From the cell containing the given text, extract its center point as [x, y] coordinate. 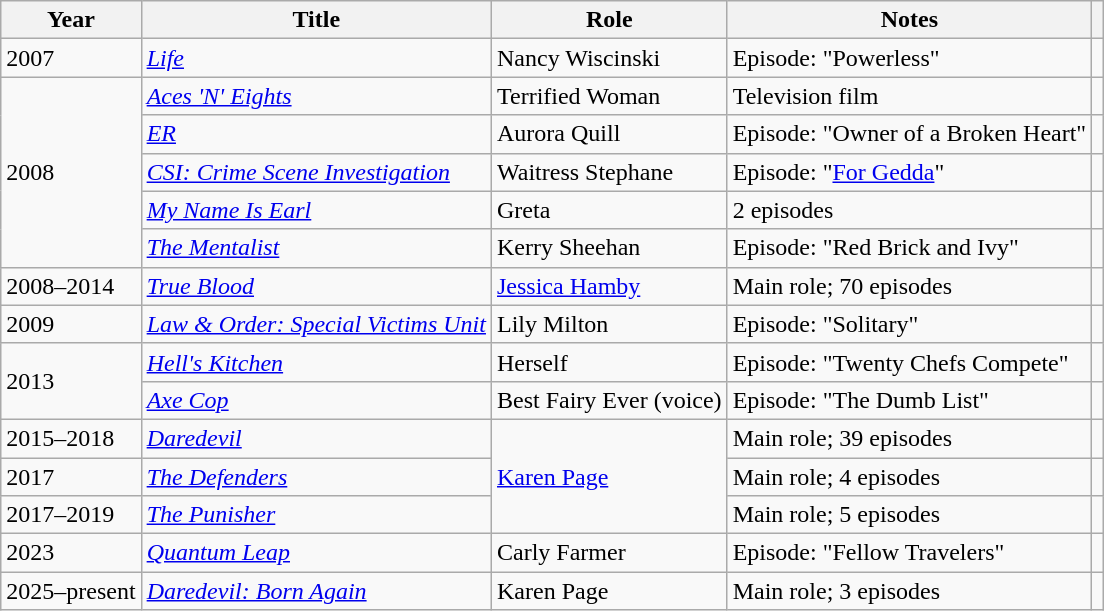
Television film [910, 96]
2007 [71, 58]
Episode: "The Dumb List" [910, 400]
Main role; 3 episodes [910, 591]
Episode: "Red Brick and Ivy" [910, 248]
Daredevil: Born Again [316, 591]
Aces 'N' Eights [316, 96]
Title [316, 20]
Nancy Wiscinski [609, 58]
Main role; 4 episodes [910, 477]
Episode: "Fellow Travelers" [910, 553]
2015–2018 [71, 438]
Main role; 70 episodes [910, 286]
2017 [71, 477]
Episode: "Owner of a Broken Heart" [910, 134]
2008–2014 [71, 286]
Daredevil [316, 438]
Carly Farmer [609, 553]
My Name Is Earl [316, 210]
ER [316, 134]
2008 [71, 172]
Year [71, 20]
The Defenders [316, 477]
Quantum Leap [316, 553]
Terrified Woman [609, 96]
Greta [609, 210]
Life [316, 58]
Episode: "Twenty Chefs Compete" [910, 362]
True Blood [316, 286]
Main role; 5 episodes [910, 515]
The Mentalist [316, 248]
2009 [71, 324]
Notes [910, 20]
Waitress Stephane [609, 172]
Lily Milton [609, 324]
Episode: "For Gedda" [910, 172]
CSI: Crime Scene Investigation [316, 172]
2023 [71, 553]
Kerry Sheehan [609, 248]
Hell's Kitchen [316, 362]
Axe Cop [316, 400]
Main role; 39 episodes [910, 438]
Episode: "Solitary" [910, 324]
Jessica Hamby [609, 286]
2025–present [71, 591]
Law & Order: Special Victims Unit [316, 324]
The Punisher [316, 515]
Best Fairy Ever (voice) [609, 400]
Herself [609, 362]
2 episodes [910, 210]
2013 [71, 381]
Aurora Quill [609, 134]
2017–2019 [71, 515]
Episode: "Powerless" [910, 58]
Role [609, 20]
